Return [X, Y] of the center of cell containing provided text 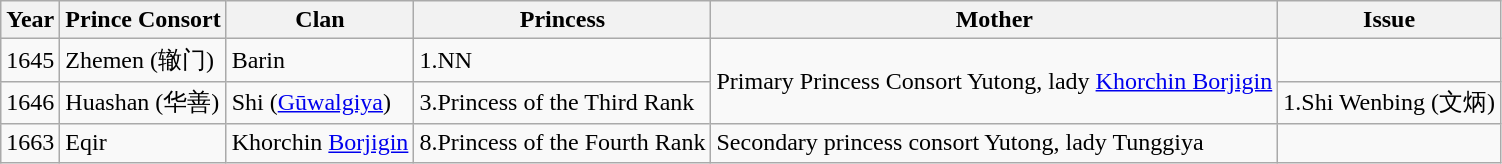
Year [30, 20]
Prince Consort [143, 20]
Barin [320, 60]
1645 [30, 60]
Mother [994, 20]
Khorchin Borjigin [320, 143]
1646 [30, 102]
Secondary princess consort Yutong, lady Tunggiya [994, 143]
Princess [562, 20]
1.NN [562, 60]
Issue [1390, 20]
1663 [30, 143]
Eqir [143, 143]
8.Princess of the Fourth Rank [562, 143]
Shi (Gūwalgiya) [320, 102]
1.Shi Wenbing (文炳) [1390, 102]
Primary Princess Consort Yutong, lady Khorchin Borjigin [994, 82]
Clan [320, 20]
Huashan (华善) [143, 102]
Zhemen (辙门) [143, 60]
3.Princess of the Third Rank [562, 102]
